Return [X, Y] of the center of cell containing provided text 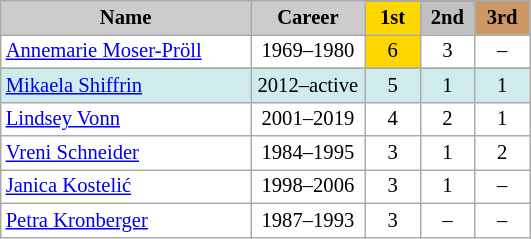
1984–1995 [308, 153]
Lindsey Vonn [126, 119]
Vreni Schneider [126, 153]
5 [392, 85]
Name [126, 17]
Janica Kostelić [126, 186]
1987–1993 [308, 220]
2012–active [308, 85]
Mikaela Shiffrin [126, 85]
3rd [502, 17]
1969–1980 [308, 51]
Petra Kronberger [126, 220]
6 [392, 51]
2nd [448, 17]
1998–2006 [308, 186]
1st [392, 17]
4 [392, 119]
2001–2019 [308, 119]
Career [308, 17]
Annemarie Moser-Pröll [126, 51]
